For the text-containing cell, return its midpoint in (X, Y) coordinate format. 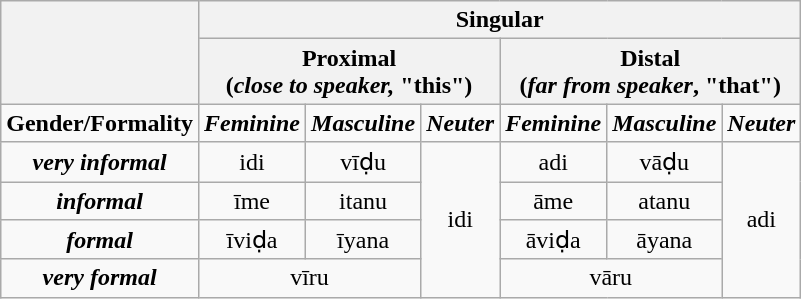
Gender/Formality (100, 123)
very formal (100, 278)
vāru (611, 278)
āyana (664, 240)
vīḍu (364, 162)
informal (100, 201)
īviḍa (252, 240)
atanu (664, 201)
vīru (309, 278)
itanu (364, 201)
very informal (100, 162)
āme (554, 201)
Singular (499, 20)
īme (252, 201)
īyana (364, 240)
vāḍu (664, 162)
Proximal(close to speaker, "this") (348, 72)
Distal(far from speaker, "that") (650, 72)
formal (100, 240)
āviḍa (554, 240)
